Return the [x, y] coordinate for the center point of the cell that contains the specified text.  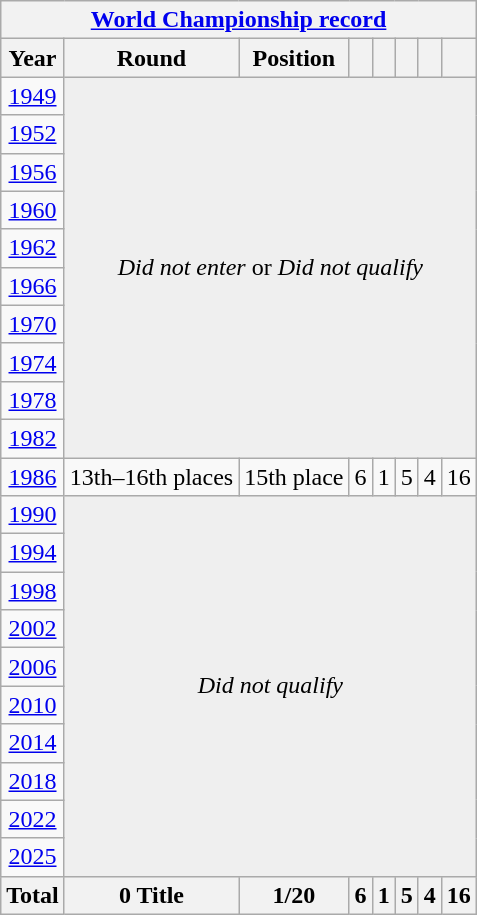
World Championship record [239, 20]
1/20 [294, 895]
2022 [33, 819]
1978 [33, 400]
13th–16th places [151, 477]
1962 [33, 248]
15th place [294, 477]
Did not enter or Did not qualify [270, 268]
1986 [33, 477]
1998 [33, 591]
Position [294, 58]
Did not qualify [270, 686]
2018 [33, 781]
0 Title [151, 895]
2002 [33, 629]
Round [151, 58]
1952 [33, 134]
1956 [33, 172]
2025 [33, 857]
1990 [33, 515]
1970 [33, 324]
1982 [33, 438]
Total [33, 895]
2014 [33, 743]
Year [33, 58]
1974 [33, 362]
1966 [33, 286]
2010 [33, 705]
1960 [33, 210]
1949 [33, 96]
2006 [33, 667]
1994 [33, 553]
